Locate the cell with the specified text and output its (x, y) center coordinate. 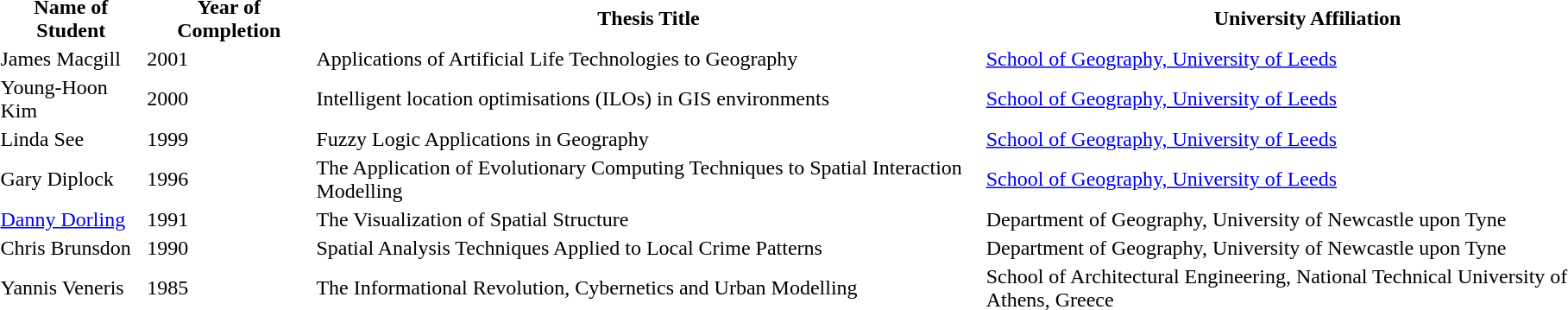
Intelligent location optimisations (ILOs) in GIS environments (649, 98)
The Application of Evolutionary Computing Techniques to Spatial Interaction Modelling (649, 180)
Spatial Analysis Techniques Applied to Local Crime Patterns (649, 248)
1990 (230, 248)
2001 (230, 59)
Applications of Artificial Life Technologies to Geography (649, 59)
2000 (230, 98)
The Visualization of Spatial Structure (649, 219)
1999 (230, 139)
1996 (230, 180)
Fuzzy Logic Applications in Geography (649, 139)
1991 (230, 219)
